Pinpoint the cell where the given text exists, returning its (x, y) midpoint coordinate. 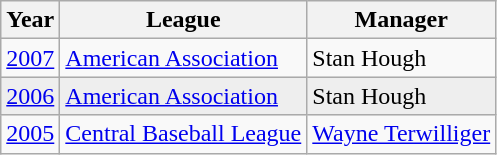
2007 (30, 58)
Wayne Terwilliger (402, 134)
Year (30, 20)
League (184, 20)
Central Baseball League (184, 134)
2005 (30, 134)
2006 (30, 96)
Manager (402, 20)
